Find where the given text appears and provide that cell's center as (X, Y) coordinate. 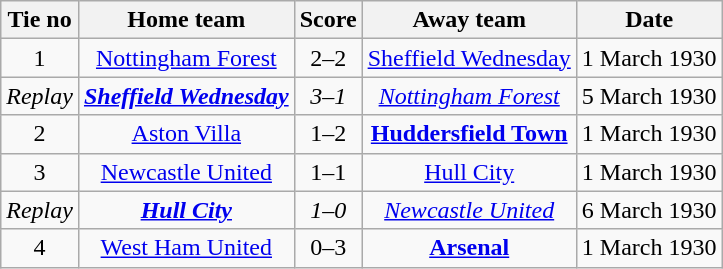
5 March 1930 (649, 96)
4 (40, 248)
1–2 (328, 134)
Score (328, 20)
Arsenal (469, 248)
Home team (186, 20)
Date (649, 20)
1–1 (328, 172)
1 (40, 58)
3–1 (328, 96)
West Ham United (186, 248)
6 March 1930 (649, 210)
3 (40, 172)
2–2 (328, 58)
0–3 (328, 248)
1–0 (328, 210)
Tie no (40, 20)
Away team (469, 20)
Huddersfield Town (469, 134)
2 (40, 134)
Aston Villa (186, 134)
